Capture the cell that displays the provided text and extract its (x, y) central coordinate. 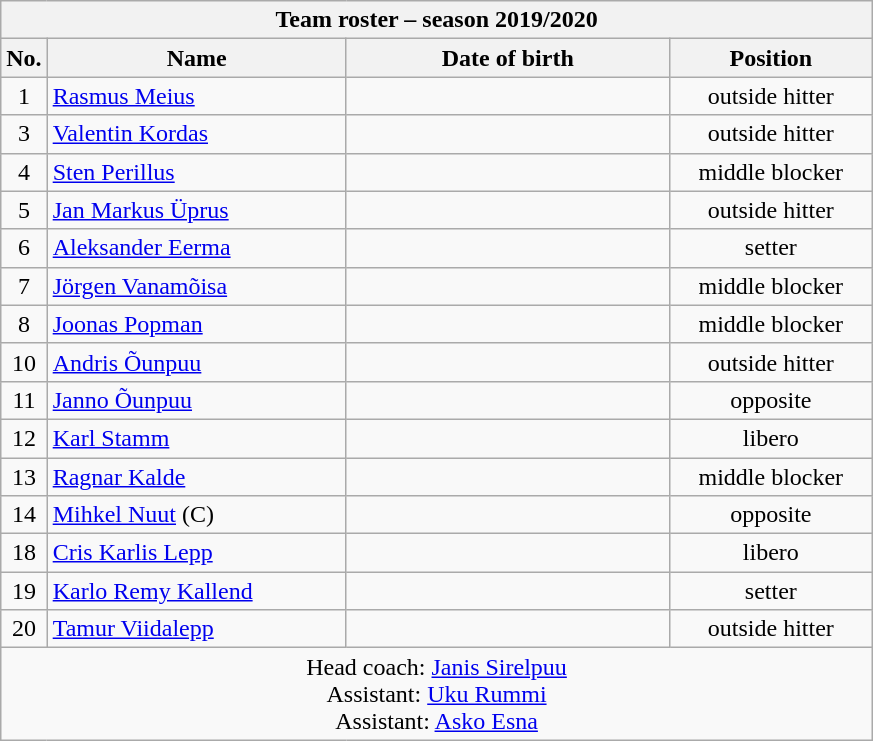
Sten Perillus (196, 172)
19 (24, 591)
Name (196, 58)
Tamur Viidalepp (196, 629)
11 (24, 400)
10 (24, 362)
12 (24, 438)
18 (24, 553)
Head coach: Janis SirelpuuAssistant: Uku RummiAssistant: Asko Esna (437, 694)
3 (24, 134)
Andris Õunpuu (196, 362)
7 (24, 286)
Position (770, 58)
Valentin Kordas (196, 134)
Cris Karlis Lepp (196, 553)
Rasmus Meius (196, 96)
6 (24, 248)
8 (24, 324)
Janno Õunpuu (196, 400)
Jan Markus Üprus (196, 210)
Joonas Popman (196, 324)
4 (24, 172)
No. (24, 58)
1 (24, 96)
Jörgen Vanamõisa (196, 286)
Ragnar Kalde (196, 477)
20 (24, 629)
Date of birth (508, 58)
5 (24, 210)
14 (24, 515)
Mihkel Nuut (C) (196, 515)
Karlo Remy Kallend (196, 591)
Team roster – season 2019/2020 (437, 20)
Aleksander Eerma (196, 248)
13 (24, 477)
Karl Stamm (196, 438)
